Identify which cell holds the provided text, then report its [X, Y] central coordinate. 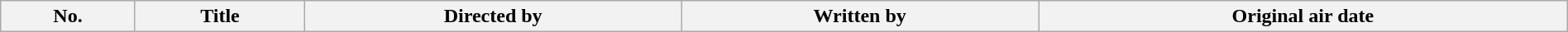
Original air date [1303, 16]
Title [220, 16]
No. [68, 16]
Directed by [493, 16]
Written by [860, 16]
